Locate the cell with the specified text and output its [X, Y] center coordinate. 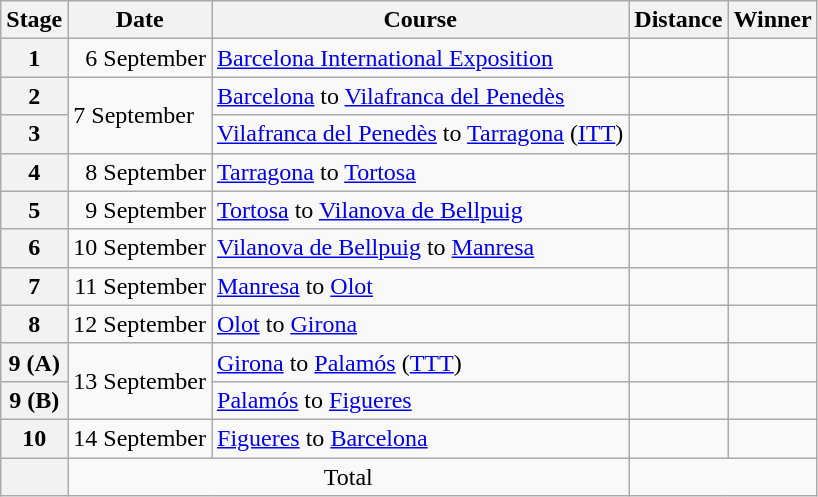
10 September [140, 248]
9 September [140, 210]
Figueres to Barcelona [420, 438]
Tortosa to Vilanova de Bellpuig [420, 210]
7 September [140, 115]
Winner [772, 20]
3 [34, 134]
14 September [140, 438]
Barcelona to Vilafranca del Penedès [420, 96]
Tarragona to Tortosa [420, 172]
Total [348, 477]
12 September [140, 324]
Olot to Girona [420, 324]
5 [34, 210]
Date [140, 20]
Barcelona International Exposition [420, 58]
Distance [678, 20]
4 [34, 172]
13 September [140, 381]
2 [34, 96]
9 (A) [34, 362]
10 [34, 438]
Vilanova de Bellpuig to Manresa [420, 248]
6 September [140, 58]
7 [34, 286]
Girona to Palamós (TTT) [420, 362]
Vilafranca del Penedès to Tarragona (ITT) [420, 134]
6 [34, 248]
Course [420, 20]
Stage [34, 20]
1 [34, 58]
8 September [140, 172]
9 (B) [34, 400]
Manresa to Olot [420, 286]
11 September [140, 286]
Palamós to Figueres [420, 400]
8 [34, 324]
